Find where the given text appears and provide that cell's center as (x, y) coordinate. 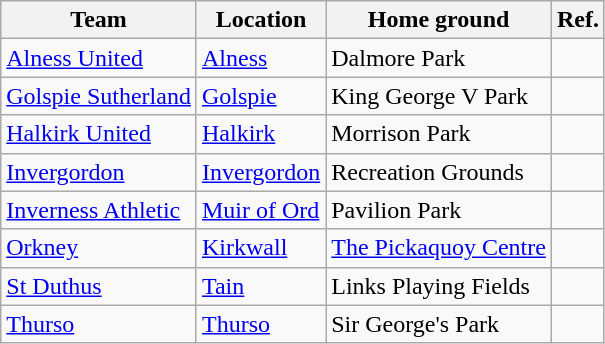
Inverness Athletic (99, 210)
The Pickaquoy Centre (439, 248)
Orkney (99, 248)
Golspie (260, 96)
Dalmore Park (439, 58)
Team (99, 20)
Muir of Ord (260, 210)
Links Playing Fields (439, 286)
Alness (260, 58)
Location (260, 20)
Home ground (439, 20)
Sir George's Park (439, 324)
Recreation Grounds (439, 172)
Morrison Park (439, 134)
Halkirk (260, 134)
King George V Park (439, 96)
St Duthus (99, 286)
Pavilion Park (439, 210)
Ref. (578, 20)
Golspie Sutherland (99, 96)
Kirkwall (260, 248)
Halkirk United (99, 134)
Tain (260, 286)
Alness United (99, 58)
